Extract the [x, y] coordinate from the center of the cell holding the provided text.  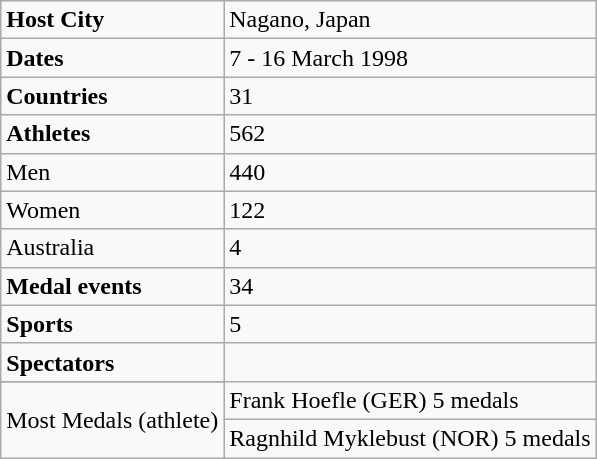
Ragnhild Myklebust (NOR) 5 medals [410, 438]
34 [410, 286]
Medal events [112, 286]
Most Medals (athlete) [112, 419]
440 [410, 172]
Men [112, 172]
Nagano, Japan [410, 20]
122 [410, 210]
Sports [112, 324]
562 [410, 134]
Spectators [112, 362]
Frank Hoefle (GER) 5 medals [410, 400]
31 [410, 96]
Athletes [112, 134]
5 [410, 324]
Host City [112, 20]
7 - 16 March 1998 [410, 58]
4 [410, 248]
Countries [112, 96]
Dates [112, 58]
Australia [112, 248]
Women [112, 210]
